Determine the [X, Y] coordinate at the center of the cell enclosing the given text.  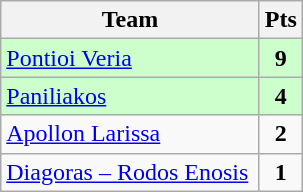
Apollon Larissa [130, 134]
1 [280, 172]
9 [280, 58]
2 [280, 134]
Pontioi Veria [130, 58]
Paniliakos [130, 96]
Pts [280, 20]
Diagoras – Rodos Enosis [130, 172]
Team [130, 20]
4 [280, 96]
